Capture the cell that displays the provided text and extract its [x, y] central coordinate. 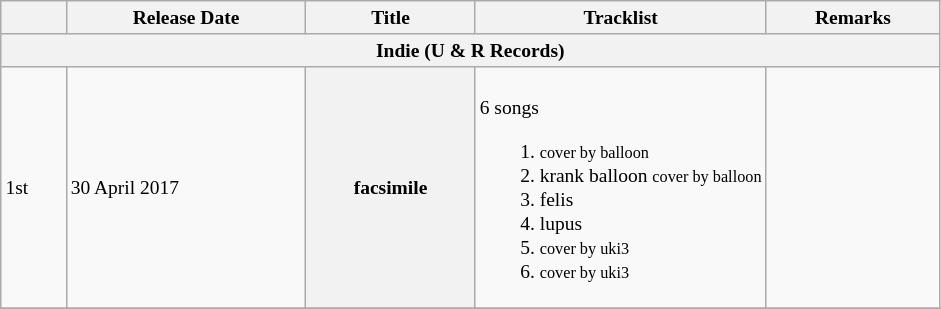
Title [390, 18]
Tracklist [620, 18]
Release Date [186, 18]
facsimile [390, 187]
1st [34, 187]
Indie (U & R Records) [470, 50]
30 April 2017 [186, 187]
6 songs cover by balloonkrank balloon cover by balloonfelislupus cover by uki3 cover by uki3 [620, 187]
Remarks [853, 18]
